Pinpoint the cell where the given text exists, returning its (X, Y) midpoint coordinate. 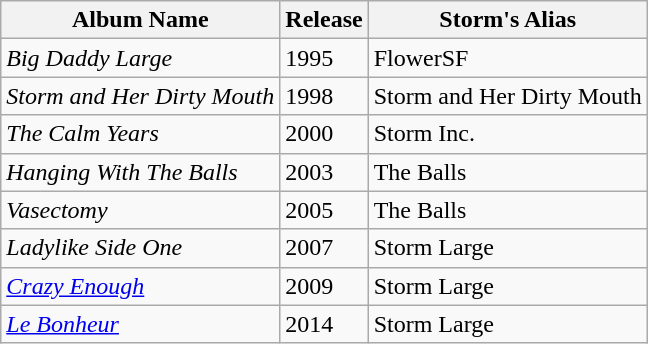
Album Name (140, 20)
2005 (324, 210)
2000 (324, 134)
Ladylike Side One (140, 248)
1995 (324, 58)
Le Bonheur (140, 324)
2007 (324, 248)
2014 (324, 324)
2009 (324, 286)
The Calm Years (140, 134)
FlowerSF (508, 58)
Vasectomy (140, 210)
Storm Inc. (508, 134)
Release (324, 20)
1998 (324, 96)
Storm's Alias (508, 20)
Crazy Enough (140, 286)
Hanging With The Balls (140, 172)
2003 (324, 172)
Big Daddy Large (140, 58)
